Search for the cell housing the specified text and yield its (x, y) center coordinate. 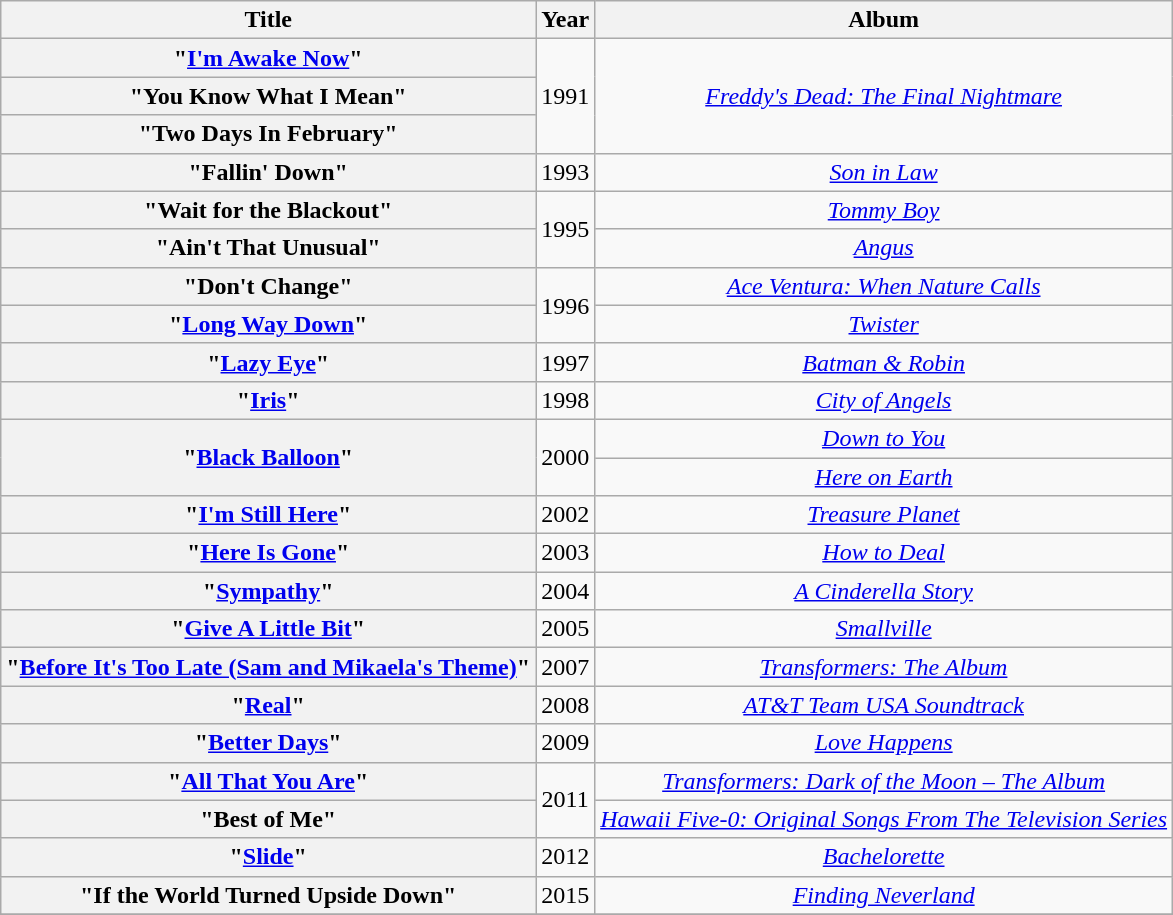
Love Happens (884, 743)
"Wait for the Blackout" (268, 210)
"Sympathy" (268, 591)
Smallville (884, 629)
Here on Earth (884, 477)
2002 (566, 515)
"You Know What I Mean" (268, 96)
"I'm Still Here" (268, 515)
2009 (566, 743)
2015 (566, 895)
How to Deal (884, 553)
Freddy's Dead: The Final Nightmare (884, 96)
2008 (566, 705)
"I'm Awake Now" (268, 58)
AT&T Team USA Soundtrack (884, 705)
"Lazy Eye" (268, 362)
Hawaii Five-0: Original Songs From The Television Series (884, 819)
"Real" (268, 705)
Ace Ventura: When Nature Calls (884, 286)
Son in Law (884, 172)
1996 (566, 305)
Bachelorette (884, 857)
"All That You Are" (268, 781)
"Don't Change" (268, 286)
"Better Days" (268, 743)
2004 (566, 591)
"Here Is Gone" (268, 553)
2012 (566, 857)
Year (566, 20)
1998 (566, 400)
Finding Neverland (884, 895)
Transformers: The Album (884, 667)
1991 (566, 96)
Twister (884, 324)
Batman & Robin (884, 362)
1993 (566, 172)
Title (268, 20)
"Black Balloon" (268, 457)
Angus (884, 248)
"Best of Me" (268, 819)
"Give A Little Bit" (268, 629)
Album (884, 20)
2000 (566, 457)
Treasure Planet (884, 515)
2003 (566, 553)
"Before It's Too Late (Sam and Mikaela's Theme)" (268, 667)
"Fallin' Down" (268, 172)
2007 (566, 667)
City of Angels (884, 400)
2005 (566, 629)
1995 (566, 229)
2011 (566, 800)
"If the World Turned Upside Down" (268, 895)
"Slide" (268, 857)
"Iris" (268, 400)
Transformers: Dark of the Moon – The Album (884, 781)
1997 (566, 362)
Tommy Boy (884, 210)
Down to You (884, 438)
"Two Days In February" (268, 134)
A Cinderella Story (884, 591)
"Ain't That Unusual" (268, 248)
"Long Way Down" (268, 324)
